Provide the (X, Y) coordinate of the cell's center where the given text is located.  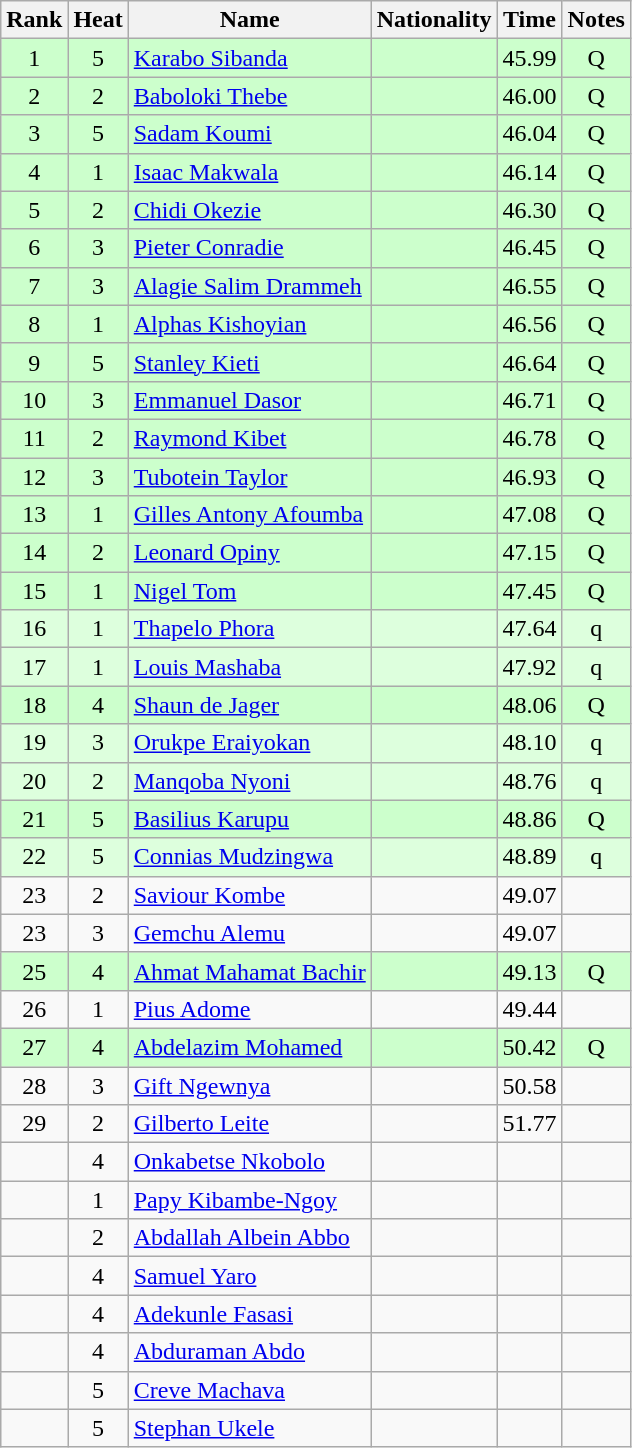
46.78 (530, 438)
Pius Adome (250, 1009)
Tubotein Taylor (250, 477)
27 (34, 1047)
Alagie Salim Drammeh (250, 286)
13 (34, 515)
Emmanuel Dasor (250, 400)
Louis Mashaba (250, 667)
Creve Machava (250, 1390)
Raymond Kibet (250, 438)
47.92 (530, 667)
46.14 (530, 172)
Gemchu Alemu (250, 933)
Abduraman Abdo (250, 1352)
48.76 (530, 781)
Abdallah Albein Abbo (250, 1238)
46.45 (530, 248)
21 (34, 819)
46.93 (530, 477)
46.56 (530, 324)
Nigel Tom (250, 591)
19 (34, 743)
Pieter Conradie (250, 248)
22 (34, 857)
10 (34, 400)
20 (34, 781)
7 (34, 286)
Onkabetse Nkobolo (250, 1162)
Connias Mudzingwa (250, 857)
Baboloki Thebe (250, 96)
46.71 (530, 400)
51.77 (530, 1124)
26 (34, 1009)
Samuel Yaro (250, 1276)
48.86 (530, 819)
Karabo Sibanda (250, 58)
Stanley Kieti (250, 362)
47.08 (530, 515)
48.89 (530, 857)
Adekunle Fasasi (250, 1314)
29 (34, 1124)
Stephan Ukele (250, 1428)
16 (34, 629)
Rank (34, 20)
Chidi Okezie (250, 210)
Papy Kibambe-Ngoy (250, 1200)
9 (34, 362)
15 (34, 591)
11 (34, 438)
Manqoba Nyoni (250, 781)
Name (250, 20)
Saviour Kombe (250, 895)
Basilius Karupu (250, 819)
47.15 (530, 553)
Gift Ngewnya (250, 1085)
14 (34, 553)
Isaac Makwala (250, 172)
Abdelazim Mohamed (250, 1047)
8 (34, 324)
48.10 (530, 743)
46.30 (530, 210)
46.64 (530, 362)
Orukpe Eraiyokan (250, 743)
12 (34, 477)
6 (34, 248)
Nationality (434, 20)
50.58 (530, 1085)
Notes (596, 20)
46.55 (530, 286)
Leonard Opiny (250, 553)
28 (34, 1085)
Ahmat Mahamat Bachir (250, 971)
47.45 (530, 591)
Shaun de Jager (250, 705)
49.44 (530, 1009)
49.13 (530, 971)
Heat (98, 20)
46.04 (530, 134)
18 (34, 705)
46.00 (530, 96)
47.64 (530, 629)
Sadam Koumi (250, 134)
48.06 (530, 705)
Alphas Kishoyian (250, 324)
50.42 (530, 1047)
Thapelo Phora (250, 629)
25 (34, 971)
45.99 (530, 58)
Time (530, 20)
Gilles Antony Afoumba (250, 515)
17 (34, 667)
Gilberto Leite (250, 1124)
